Capture the cell that displays the provided text and extract its [X, Y] central coordinate. 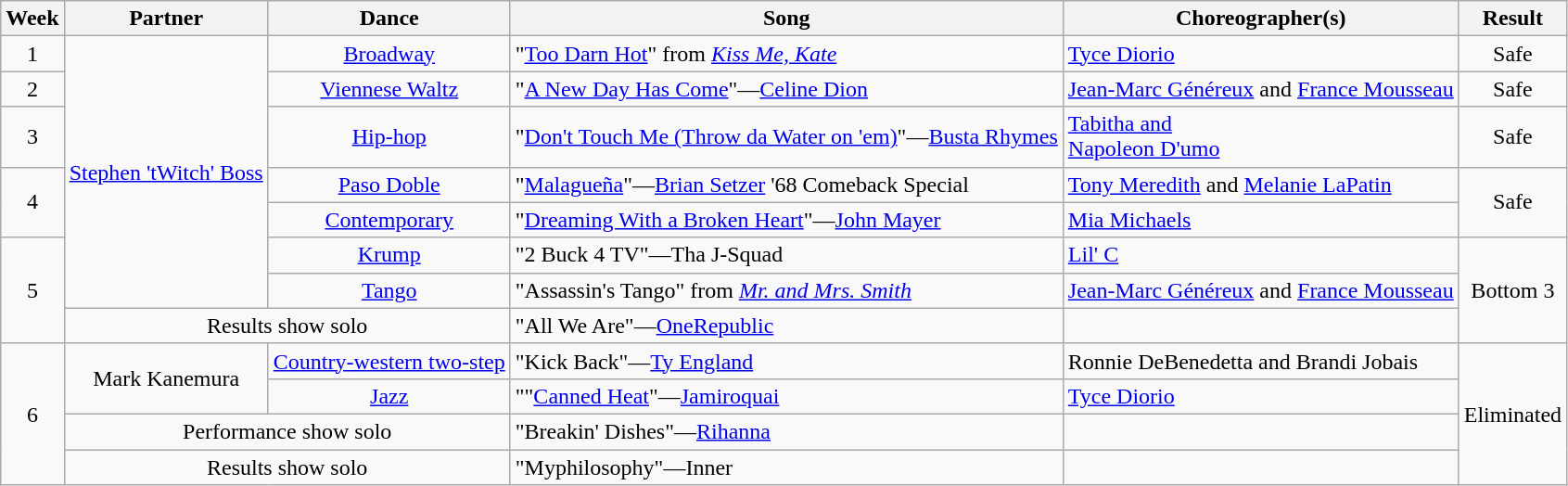
Choreographer(s) [1261, 19]
Partner [166, 19]
4 [32, 202]
"Kick Back"—Ty England [786, 361]
Mark Kanemura [166, 378]
"2 Buck 4 TV"—Tha J-Squad [786, 255]
Tony Meredith and Melanie LaPatin [1261, 185]
6 [32, 414]
Hip-hop [389, 137]
Tabitha andNapoleon D'umo [1261, 137]
Tango [389, 290]
Lil' C [1261, 255]
Dance [389, 19]
2 [32, 89]
Song [786, 19]
Paso Doble [389, 185]
"Don't Touch Me (Throw da Water on 'em)"—Busta Rhymes [786, 137]
"Breakin' Dishes"—Rihanna [786, 431]
Viennese Waltz [389, 89]
Country-western two-step [389, 361]
"Myphilosophy"—Inner [786, 467]
1 [32, 54]
"Dreaming With a Broken Heart"—John Mayer [786, 220]
Broadway [389, 54]
Eliminated [1512, 414]
"A New Day Has Come"—Celine Dion [786, 89]
Result [1512, 19]
Jazz [389, 396]
"All We Are"—OneRepublic [786, 326]
Mia Michaels [1261, 220]
Stephen 'tWitch' Boss [166, 173]
Ronnie DeBenedetta and Brandi Jobais [1261, 361]
Krump [389, 255]
""Canned Heat"—Jamiroquai [786, 396]
Bottom 3 [1512, 290]
"Assassin's Tango" from Mr. and Mrs. Smith [786, 290]
"Malagueña"—Brian Setzer '68 Comeback Special [786, 185]
Week [32, 19]
Performance show solo [287, 431]
"Too Darn Hot" from Kiss Me, Kate [786, 54]
5 [32, 290]
Contemporary [389, 220]
3 [32, 137]
